Pinpoint the cell where the given text exists, returning its [X, Y] midpoint coordinate. 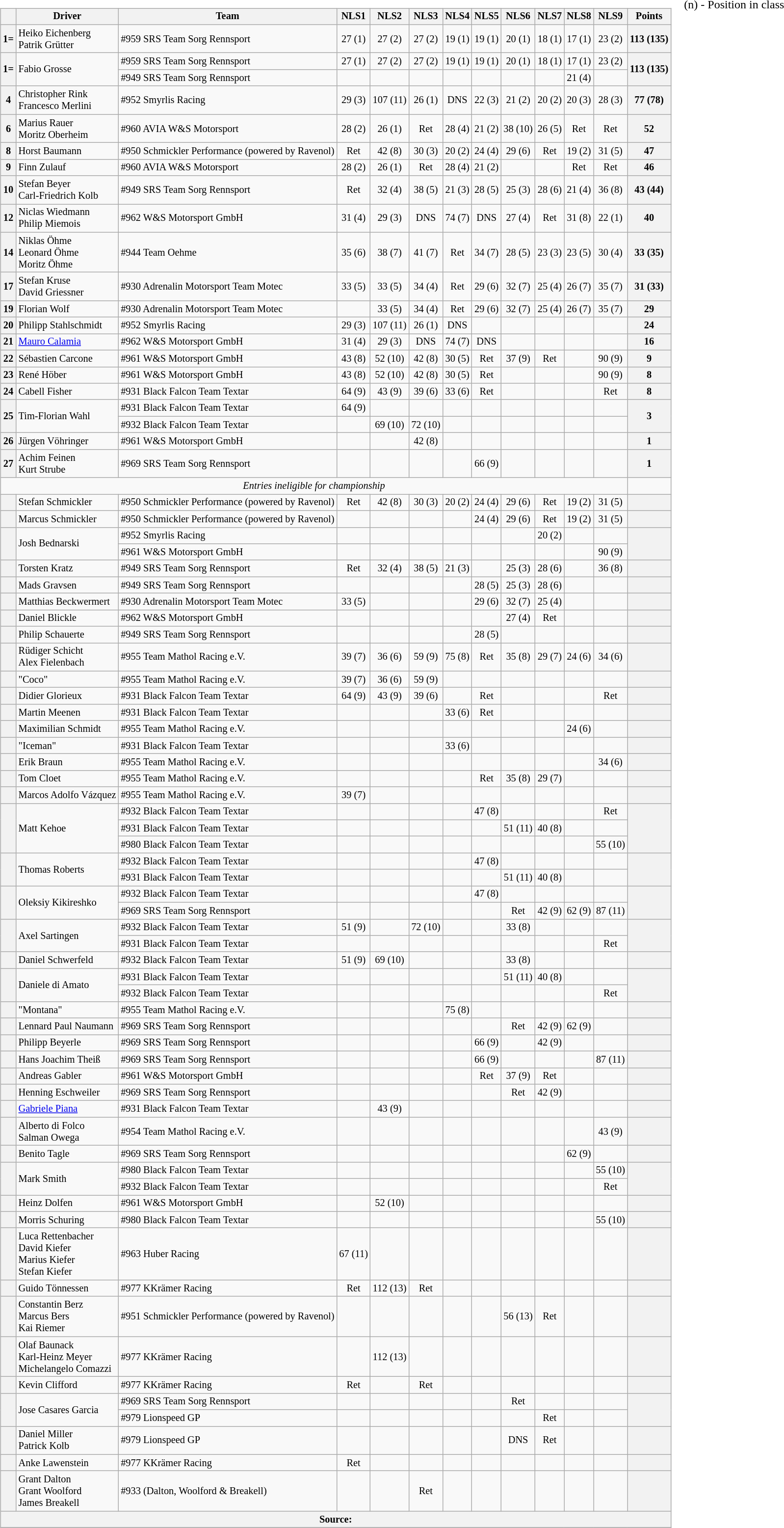
#933 (Dalton, Woolford & Breakell) [228, 1491]
Josh Bednarski [68, 544]
Lennard Paul Naumann [68, 1026]
77 (78) [649, 100]
21 [8, 342]
52 [649, 129]
Philipp Stahlschmidt [68, 325]
26 (5) [550, 129]
Heinz Dolfen [68, 1204]
Sébastien Carcone [68, 358]
40 [649, 218]
Oleksiy Kikireshko [68, 902]
27 [8, 463]
23 [8, 375]
Achim Feinen Kurt Strube [68, 463]
38 (7) [390, 252]
Mark Smith [68, 1178]
NLS1 [353, 17]
41 (7) [426, 252]
Daniel Miller Patrick Kolb [68, 1441]
38 (10) [518, 129]
Florian Wolf [68, 309]
4 [8, 100]
Matthias Beckwermert [68, 602]
Daniele di Amato [68, 985]
Luca Rettenbacher David Kiefer Marius Kiefer Stefan Kiefer [68, 1254]
Driver [68, 17]
33 (35) [649, 252]
Finn Zulauf [68, 167]
Didier Glorieux [68, 696]
Rüdiger Schicht Alex Fielenbach [68, 657]
23 (3) [550, 252]
#954 Team Mathol Racing e.V. [228, 1131]
René Höber [68, 375]
Martin Meenen [68, 713]
Cabell Fisher [68, 392]
Points [649, 17]
Morris Schuring [68, 1220]
Kevin Clifford [68, 1385]
Marcus Schmickler [68, 519]
Stefan Beyer Carl-Friedrich Kolb [68, 190]
22 [8, 358]
NLS9 [610, 17]
Hans Joachim Theiß [68, 1059]
Grant Dalton Grant Woolford James Breakell [68, 1491]
#944 Team Oehme [228, 252]
22 (3) [487, 100]
Maximilian Schmidt [68, 729]
Alberto di Folco Salman Owega [68, 1131]
Gabriele Piana [68, 1109]
"Coco" [68, 679]
26 [8, 441]
20 [8, 325]
Stefan Schmickler [68, 503]
NLS2 [390, 17]
Tim-Florian Wahl [68, 416]
Philip Schauerte [68, 635]
31 (33) [649, 287]
Tom Cloet [68, 778]
Constantin Berz Marcus Bers Kai Riemer [68, 1316]
6 [8, 129]
19 [8, 309]
NLS4 [457, 17]
Source: [336, 1520]
Erik Braun [68, 762]
Horst Baumann [68, 151]
20 (3) [579, 100]
12 [8, 218]
29 [649, 309]
14 [8, 252]
Jürgen Vöhringer [68, 441]
Philipp Beyerle [68, 1043]
Benito Tagle [68, 1154]
NLS8 [579, 17]
30 (4) [610, 252]
Andreas Gabler [68, 1076]
Guido Tönnessen [68, 1288]
Fabio Grosse [68, 70]
Mauro Calamia [68, 342]
Torsten Kratz [68, 568]
16 [649, 342]
25 [8, 416]
Matt Kehoe [68, 829]
Entries ineligible for championship [314, 486]
Mads Gravsen [68, 585]
Niclas Wiedmann Philip Miemois [68, 218]
Daniel Schwerfeld [68, 960]
"Iceman" [68, 746]
23 (5) [579, 252]
NLS6 [518, 17]
3 [649, 416]
Olaf Baunack Karl-Heinz Meyer Michelangelo Comazzi [68, 1357]
34 (7) [487, 252]
Axel Sartingen [68, 936]
Team [228, 17]
Stefan Kruse David Griessner [68, 287]
56 (13) [518, 1316]
Marius Rauer Moritz Oberheim [68, 129]
47 [649, 151]
Christopher Rink Francesco Merlini [68, 100]
67 (11) [353, 1254]
22 (1) [610, 218]
Thomas Roberts [68, 870]
43 (44) [649, 190]
NLS3 [426, 17]
Jose Casares Garcia [68, 1410]
Heiko Eichenberg Patrik Grütter [68, 39]
Henning Eschweiler [68, 1093]
#951 Schmickler Performance (powered by Ravenol) [228, 1316]
Daniel Blickle [68, 618]
Niklas Öhme Leonard Öhme Moritz Öhme [68, 252]
#963 Huber Racing [228, 1254]
28 (3) [610, 100]
17 [8, 287]
NLS7 [550, 17]
31 (8) [579, 218]
46 [649, 167]
NLS5 [487, 17]
Marcos Adolfo Vázquez [68, 795]
"Montana" [68, 1010]
Anke Lawenstein [68, 1463]
35 (6) [353, 252]
10 [8, 190]
